Locate the cell with the specified text and output its [X, Y] center coordinate. 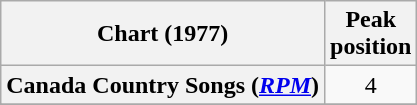
Peak position [371, 34]
Chart (1977) [163, 34]
Canada Country Songs (RPM) [163, 85]
4 [371, 85]
